From the cell containing the given text, extract its center point as (x, y) coordinate. 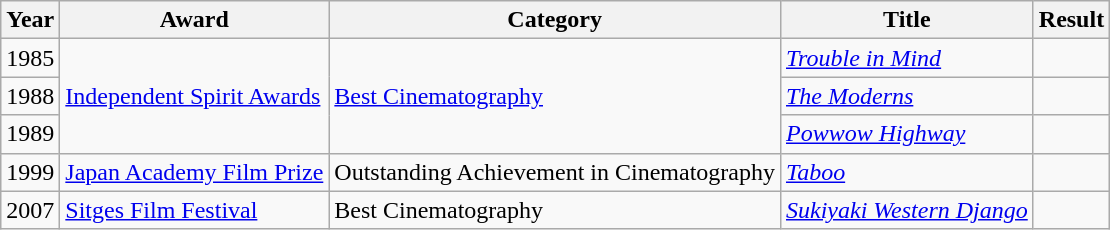
Trouble in Mind (906, 58)
The Moderns (906, 96)
Japan Academy Film Prize (194, 172)
Independent Spirit Awards (194, 96)
1989 (30, 134)
Award (194, 20)
1999 (30, 172)
Sukiyaki Western Django (906, 210)
Powwow Highway (906, 134)
Year (30, 20)
Result (1071, 20)
2007 (30, 210)
1985 (30, 58)
Sitges Film Festival (194, 210)
Taboo (906, 172)
1988 (30, 96)
Title (906, 20)
Category (555, 20)
Outstanding Achievement in Cinematography (555, 172)
